Determine the (X, Y) coordinate at the center of the cell enclosing the given text.  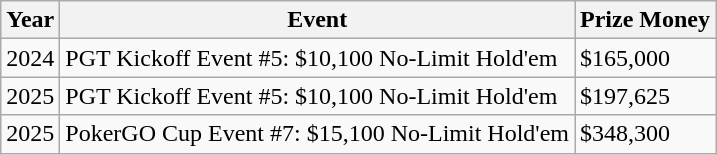
PokerGO Cup Event #7: $15,100 No-Limit Hold'em (318, 134)
Year (30, 20)
Prize Money (644, 20)
$348,300 (644, 134)
$197,625 (644, 96)
$165,000 (644, 58)
2024 (30, 58)
Event (318, 20)
